Search for the cell housing the specified text and yield its (x, y) center coordinate. 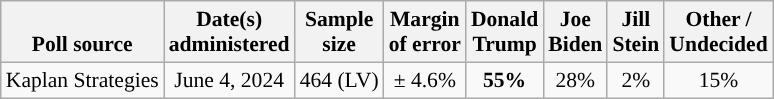
Marginof error (425, 32)
± 4.6% (425, 80)
Kaplan Strategies (82, 80)
Poll source (82, 32)
28% (575, 80)
55% (504, 80)
Samplesize (340, 32)
JillStein (636, 32)
2% (636, 80)
JoeBiden (575, 32)
15% (718, 80)
Date(s)administered (230, 32)
Other /Undecided (718, 32)
DonaldTrump (504, 32)
June 4, 2024 (230, 80)
464 (LV) (340, 80)
